Search for the cell housing the specified text and yield its (x, y) center coordinate. 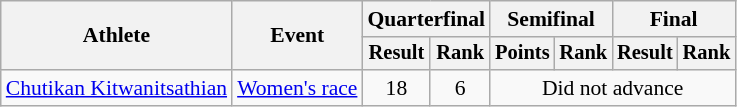
Event (297, 36)
Semifinal (551, 19)
Chutikan Kitwanitsathian (116, 88)
Points (522, 54)
Did not advance (612, 88)
Athlete (116, 36)
Quarterfinal (426, 19)
Women's race (297, 88)
6 (460, 88)
18 (396, 88)
Final (674, 19)
